For the text-containing cell, return its midpoint in (x, y) coordinate format. 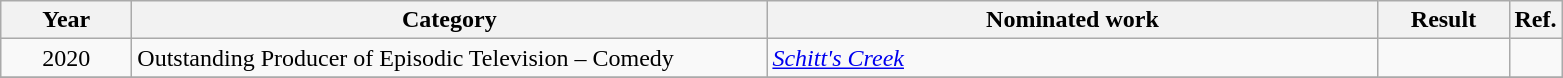
Outstanding Producer of Episodic Television – Comedy (450, 58)
Schitt's Creek (1072, 58)
Year (66, 20)
Category (450, 20)
2020 (66, 58)
Nominated work (1072, 20)
Ref. (1536, 20)
Result (1444, 20)
